Return [X, Y] of the center of cell containing provided text 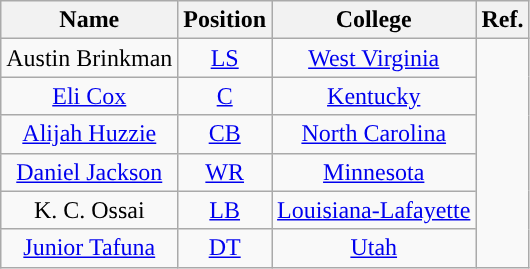
Ref. [502, 20]
Alijah Huzzie [90, 134]
Junior Tafuna [90, 248]
Minnesota [374, 172]
Austin Brinkman [90, 58]
Louisiana-Lafayette [374, 210]
Kentucky [374, 96]
North Carolina [374, 134]
Name [90, 20]
DT [225, 248]
Position [225, 20]
Utah [374, 248]
LS [225, 58]
LB [225, 210]
College [374, 20]
West Virginia [374, 58]
C [225, 96]
Daniel Jackson [90, 172]
Eli Cox [90, 96]
K. C. Ossai [90, 210]
CB [225, 134]
WR [225, 172]
